Locate the cell with the specified text and output its [X, Y] center coordinate. 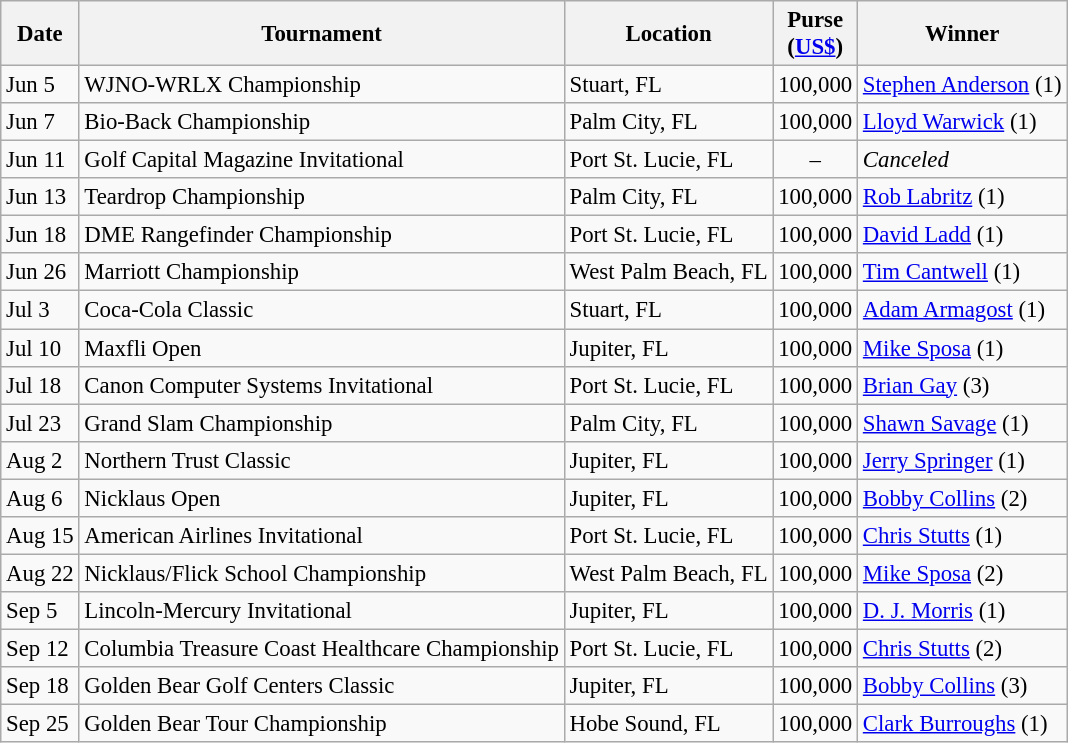
Winner [962, 34]
Brian Gay (3) [962, 385]
Tournament [322, 34]
Date [40, 34]
Adam Armagost (1) [962, 310]
Maxfli Open [322, 348]
Jun 26 [40, 273]
Aug 22 [40, 573]
D. J. Morris (1) [962, 611]
Sep 5 [40, 611]
Aug 15 [40, 536]
Golden Bear Tour Championship [322, 724]
Mike Sposa (1) [962, 348]
Northern Trust Classic [322, 460]
Jun 7 [40, 122]
Sep 12 [40, 648]
Grand Slam Championship [322, 423]
Canon Computer Systems Invitational [322, 385]
David Ladd (1) [962, 235]
DME Rangefinder Championship [322, 235]
Tim Cantwell (1) [962, 273]
Bobby Collins (2) [962, 498]
Golf Capital Magazine Invitational [322, 160]
Golden Bear Golf Centers Classic [322, 686]
Bobby Collins (3) [962, 686]
Nicklaus Open [322, 498]
Teardrop Championship [322, 197]
American Airlines Invitational [322, 536]
Jun 11 [40, 160]
Jun 5 [40, 85]
Aug 6 [40, 498]
Aug 2 [40, 460]
Hobe Sound, FL [668, 724]
Location [668, 34]
Mike Sposa (2) [962, 573]
Sep 25 [40, 724]
Lincoln-Mercury Invitational [322, 611]
Jun 13 [40, 197]
Coca-Cola Classic [322, 310]
Jerry Springer (1) [962, 460]
Jul 18 [40, 385]
Marriott Championship [322, 273]
Sep 18 [40, 686]
Jul 3 [40, 310]
Chris Stutts (1) [962, 536]
Purse(US$) [816, 34]
WJNO-WRLX Championship [322, 85]
Nicklaus/Flick School Championship [322, 573]
Canceled [962, 160]
– [816, 160]
Stephen Anderson (1) [962, 85]
Lloyd Warwick (1) [962, 122]
Clark Burroughs (1) [962, 724]
Jul 23 [40, 423]
Columbia Treasure Coast Healthcare Championship [322, 648]
Rob Labritz (1) [962, 197]
Jun 18 [40, 235]
Shawn Savage (1) [962, 423]
Chris Stutts (2) [962, 648]
Jul 10 [40, 348]
Bio-Back Championship [322, 122]
